Determine the (x, y) coordinate at the center of the cell enclosing the given text.  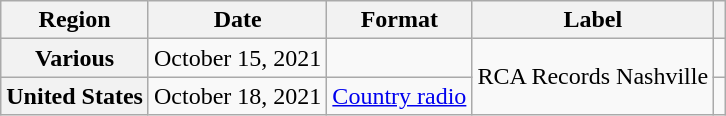
Region (75, 20)
Format (400, 20)
Country radio (400, 96)
October 18, 2021 (237, 96)
Various (75, 58)
United States (75, 96)
RCA Records Nashville (593, 77)
Date (237, 20)
October 15, 2021 (237, 58)
Label (593, 20)
